From the cell containing the given text, extract its center point as [x, y] coordinate. 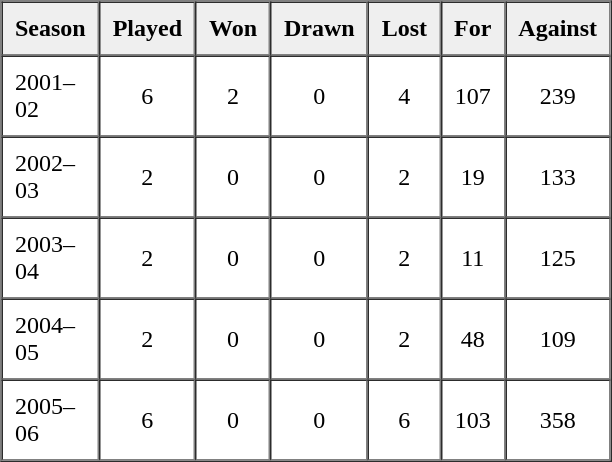
133 [558, 176]
2005–06 [51, 420]
48 [473, 338]
Against [558, 29]
19 [473, 176]
For [473, 29]
103 [473, 420]
2001–02 [51, 96]
Drawn [320, 29]
358 [558, 420]
Lost [404, 29]
125 [558, 258]
107 [473, 96]
11 [473, 258]
109 [558, 338]
2004–05 [51, 338]
4 [404, 96]
Season [51, 29]
Played [147, 29]
2003–04 [51, 258]
2002–03 [51, 176]
Won [234, 29]
239 [558, 96]
